Detect which cell encompasses the target text, then output its [X, Y] center coordinate. 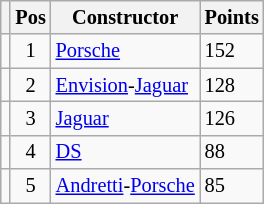
2 [30, 85]
4 [30, 152]
Points [232, 17]
152 [232, 51]
Constructor [126, 17]
Jaguar [126, 118]
Porsche [126, 51]
DS [126, 152]
88 [232, 152]
Andretti-Porsche [126, 186]
Pos [30, 17]
85 [232, 186]
Envision-Jaguar [126, 85]
128 [232, 85]
5 [30, 186]
126 [232, 118]
3 [30, 118]
1 [30, 51]
